Find where the given text appears and provide that cell's center as (X, Y) coordinate. 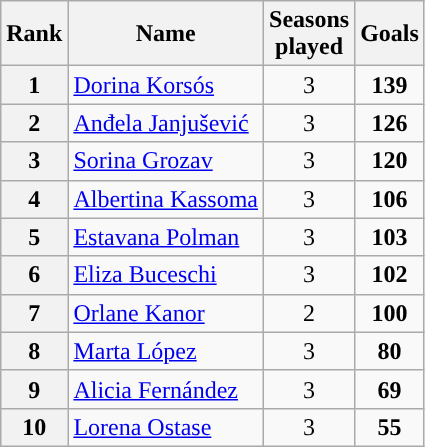
Dorina Korsós (166, 85)
Rank (34, 34)
9 (34, 389)
Name (166, 34)
69 (390, 389)
100 (390, 313)
6 (34, 275)
5 (34, 237)
106 (390, 199)
4 (34, 199)
80 (390, 351)
102 (390, 275)
Estavana Polman (166, 237)
10 (34, 427)
Orlane Kanor (166, 313)
126 (390, 123)
139 (390, 85)
Marta López (166, 351)
1 (34, 85)
Alicia Fernández (166, 389)
Eliza Buceschi (166, 275)
Lorena Ostase (166, 427)
Sorina Grozav (166, 161)
7 (34, 313)
103 (390, 237)
120 (390, 161)
55 (390, 427)
Seasonsplayed (310, 34)
Anđela Janjušević (166, 123)
Albertina Kassoma (166, 199)
8 (34, 351)
Goals (390, 34)
